From the cell containing the given text, extract its center point as (X, Y) coordinate. 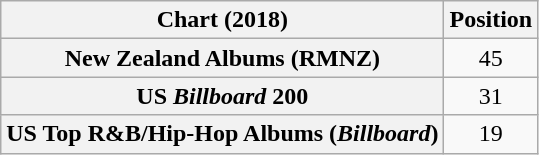
45 (491, 58)
US Top R&B/Hip-Hop Albums (Billboard) (222, 134)
19 (491, 134)
Chart (2018) (222, 20)
US Billboard 200 (222, 96)
New Zealand Albums (RMNZ) (222, 58)
Position (491, 20)
31 (491, 96)
